Capture the cell that displays the provided text and extract its [X, Y] central coordinate. 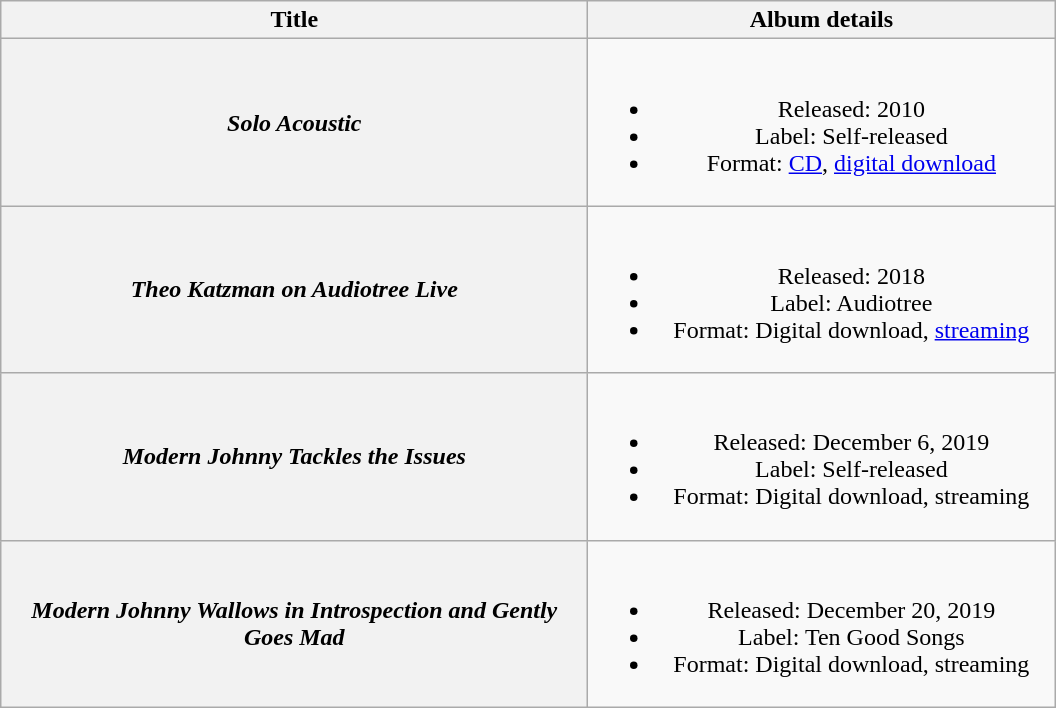
Title [294, 20]
Solo Acoustic [294, 122]
Released: 2018Label: AudiotreeFormat: Digital download, streaming [822, 290]
Released: December 6, 2019Label: Self-releasedFormat: Digital download, streaming [822, 456]
Modern Johnny Wallows in Introspection and Gently Goes Mad [294, 624]
Modern Johnny Tackles the Issues [294, 456]
Released: 2010Label: Self-releasedFormat: CD, digital download [822, 122]
Album details [822, 20]
Released: December 20, 2019Label: Ten Good SongsFormat: Digital download, streaming [822, 624]
Theo Katzman on Audiotree Live [294, 290]
